Provide the [X, Y] coordinate of the cell's center where the given text is located.  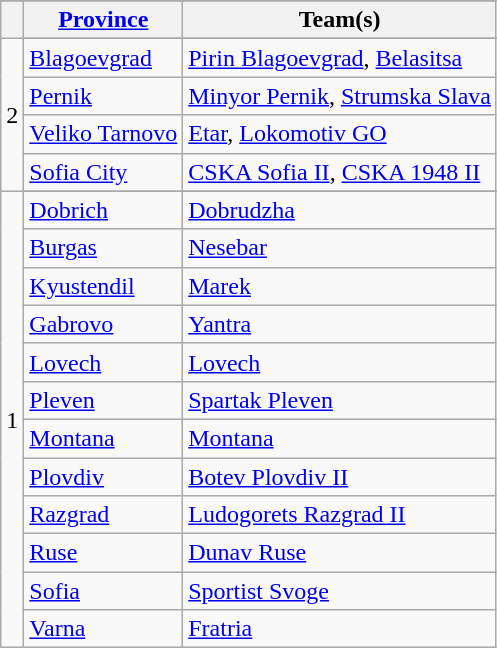
Yantra [340, 324]
Fratria [340, 629]
Dobrudzha [340, 210]
Veliko Tarnovo [104, 134]
Razgrad [104, 515]
Plovdiv [104, 477]
2 [12, 115]
Burgas [104, 248]
Team(s) [340, 20]
Sofia [104, 591]
Nesebar [340, 248]
Pirin Blagoevgrad, Belasitsa [340, 58]
CSKA Sofia II, CSKA 1948 II [340, 172]
1 [12, 420]
Ruse [104, 553]
Sportist Svoge [340, 591]
Sofia City [104, 172]
Dunav Ruse [340, 553]
Botev Plovdiv II [340, 477]
Ludogorets Razgrad II [340, 515]
Etar, Lokomotiv GO [340, 134]
Spartak Pleven [340, 400]
Gabrovo [104, 324]
Kyustendil [104, 286]
Marek [340, 286]
Blagoevgrad [104, 58]
Dobrich [104, 210]
Varna [104, 629]
Pleven [104, 400]
Pernik [104, 96]
Province [104, 20]
Minyor Pernik, Strumska Slava [340, 96]
